Pinpoint the cell where the given text exists, returning its [X, Y] midpoint coordinate. 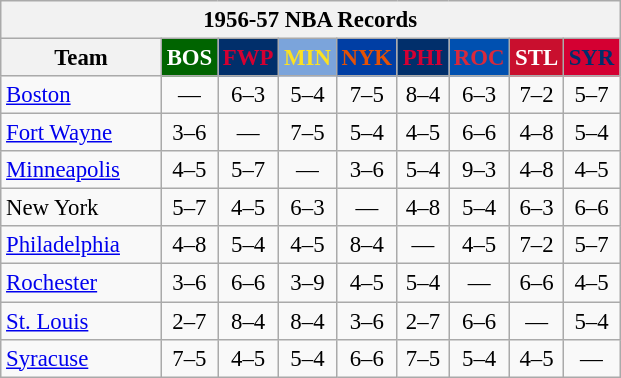
BOS [189, 58]
Team [82, 58]
New York [82, 208]
Boston [82, 95]
PHI [422, 58]
NYK [366, 58]
SYR [591, 58]
1956-57 NBA Records [310, 20]
Minneapolis [82, 170]
STL [537, 58]
Philadelphia [82, 245]
ROC [478, 58]
FWP [248, 58]
9–3 [478, 170]
Fort Wayne [82, 133]
MIN [308, 58]
Syracuse [82, 358]
3–9 [308, 283]
Rochester [82, 283]
St. Louis [82, 321]
